Identify which cell holds the provided text, then report its (X, Y) central coordinate. 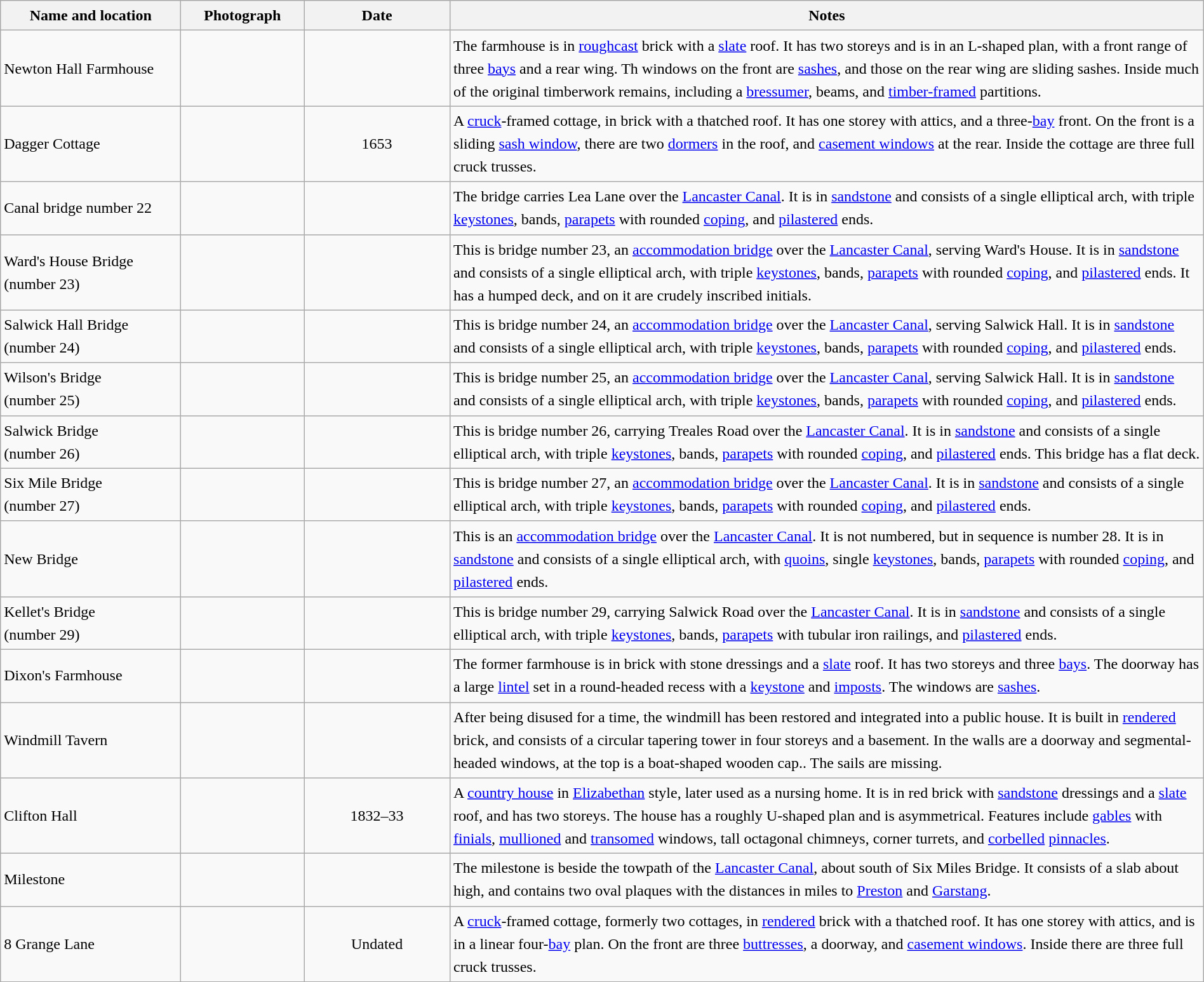
Wilson's Bridge(number 25) (91, 389)
Photograph (243, 15)
1653 (377, 144)
Windmill Tavern (91, 741)
Kellet's Bridge(number 29) (91, 622)
Undated (377, 944)
Dixon's Farmhouse (91, 676)
Six Mile Bridge(number 27) (91, 494)
Newton Hall Farmhouse (91, 69)
Date (377, 15)
8 Grange Lane (91, 944)
Notes (827, 15)
Ward's House Bridge (number 23) (91, 272)
Salwick Bridge(number 26) (91, 442)
1832–33 (377, 816)
Milestone (91, 880)
Dagger Cottage (91, 144)
Clifton Hall (91, 816)
Canal bridge number 22 (91, 208)
Name and location (91, 15)
New Bridge (91, 559)
Salwick Hall Bridge(number 24) (91, 337)
